Return [X, Y] of the center of cell containing provided text 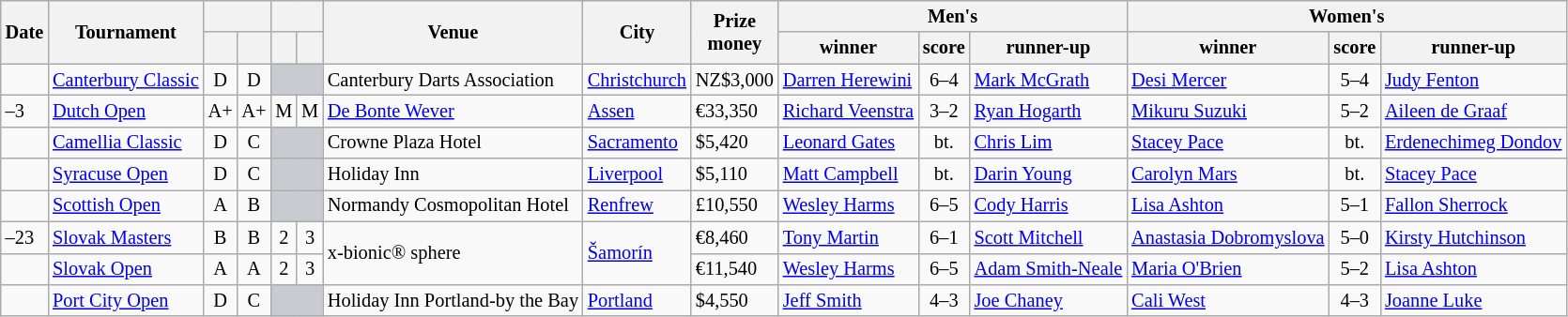
Matt Campbell [849, 174]
Šamorín [637, 253]
Holiday Inn Portland-by the Bay [453, 300]
Liverpool [637, 174]
Kirsty Hutchinson [1473, 237]
Dutch Open [126, 111]
Crowne Plaza Hotel [453, 143]
City [637, 32]
$5,420 [734, 143]
Canterbury Classic [126, 80]
Christchurch [637, 80]
Darin Young [1049, 174]
Carolyn Mars [1228, 174]
NZ$3,000 [734, 80]
Darren Herewini [849, 80]
Judy Fenton [1473, 80]
Slovak Masters [126, 237]
Port City Open [126, 300]
Adam Smith-Neale [1049, 269]
Joe Chaney [1049, 300]
Tony Martin [849, 237]
$4,550 [734, 300]
Maria O'Brien [1228, 269]
Aileen de Graaf [1473, 111]
Slovak Open [126, 269]
Women's [1346, 16]
Ryan Hogarth [1049, 111]
£10,550 [734, 205]
Cali West [1228, 300]
Joanne Luke [1473, 300]
€8,460 [734, 237]
x-bionic® sphere [453, 253]
Fallon Sherrock [1473, 205]
Chris Lim [1049, 143]
€11,540 [734, 269]
Richard Veenstra [849, 111]
Camellia Classic [126, 143]
–3 [24, 111]
Prizemoney [734, 32]
Sacramento [637, 143]
Cody Harris [1049, 205]
Canterbury Darts Association [453, 80]
Erdenechimeg Dondov [1473, 143]
Anastasia Dobromyslova [1228, 237]
Date [24, 32]
5–0 [1354, 237]
Normandy Cosmopolitan Hotel [453, 205]
Mikuru Suzuki [1228, 111]
3–2 [945, 111]
Assen [637, 111]
De Bonte Wever [453, 111]
Holiday Inn [453, 174]
6–1 [945, 237]
Venue [453, 32]
Mark McGrath [1049, 80]
Renfrew [637, 205]
Portland [637, 300]
€33,350 [734, 111]
Scott Mitchell [1049, 237]
5–4 [1354, 80]
Scottish Open [126, 205]
Men's [952, 16]
Tournament [126, 32]
6–4 [945, 80]
Leonard Gates [849, 143]
Jeff Smith [849, 300]
5–1 [1354, 205]
$5,110 [734, 174]
–23 [24, 237]
Desi Mercer [1228, 80]
Syracuse Open [126, 174]
